Return [X, Y] of the center of cell containing provided text 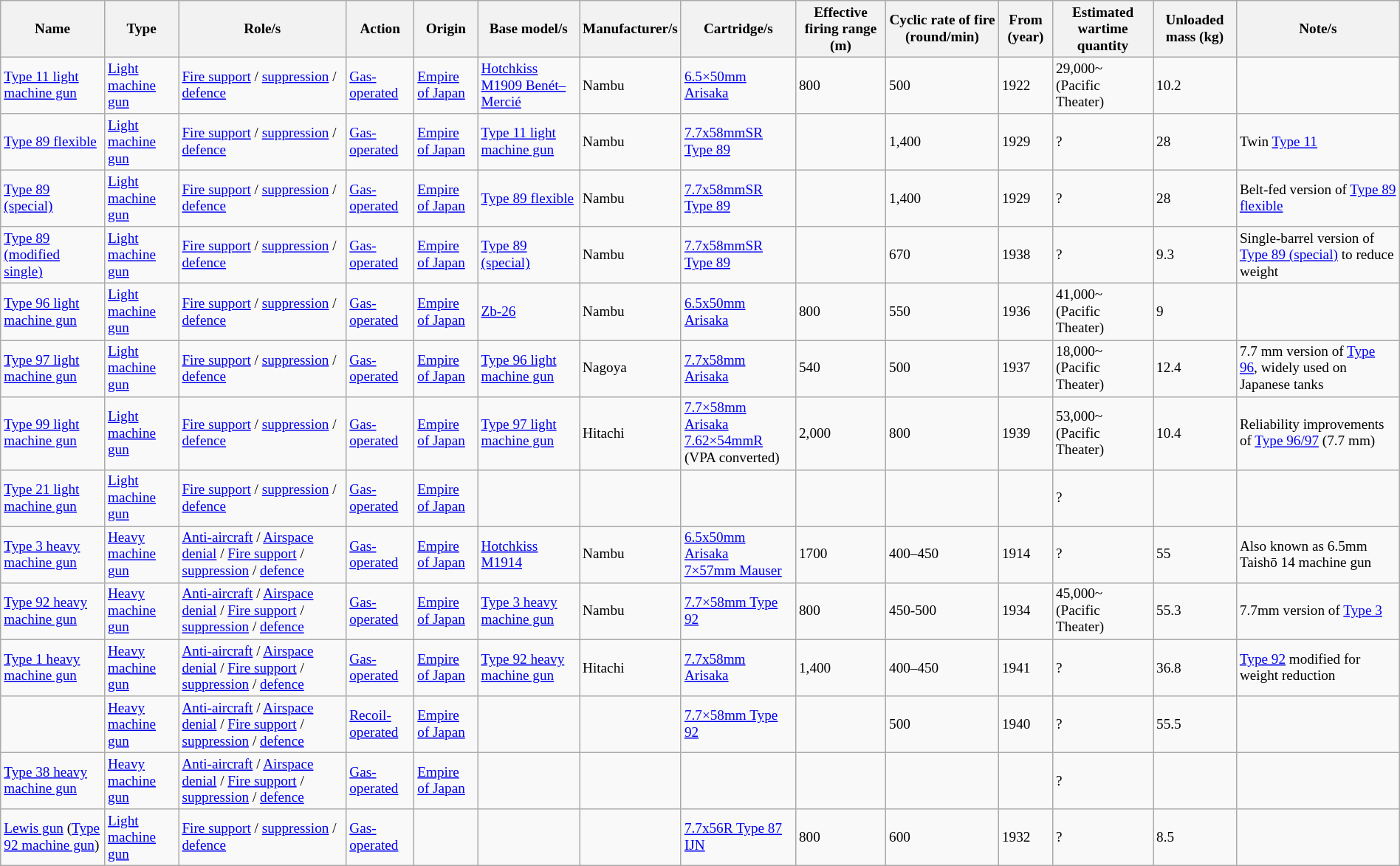
1938 [1025, 255]
Type 99 light machine gun [53, 433]
10.4 [1195, 433]
Recoil-operated [380, 725]
Reliability improvements of Type 96/97 (7.7 mm) [1317, 433]
Twin Type 11 [1317, 142]
Hotchkiss M1914 [529, 555]
2,000 [840, 433]
12.4 [1195, 368]
18,000~ (Pacific Theater) [1103, 368]
36.8 [1195, 667]
1700 [840, 555]
Nagoya [630, 368]
7.7×58mm Arisaka7.62×54mmR (VPA converted) [738, 433]
7.7mm version of Type 3 [1317, 611]
55 [1195, 555]
Also known as 6.5mm Taishō 14 machine gun [1317, 555]
6.5x50mm Arisaka [738, 312]
6.5x50mm Arisaka7×57mm Mauser [738, 555]
600 [942, 837]
7.7x56R Type 87 IJN [738, 837]
1936 [1025, 312]
Cyclic rate of fire (round/min) [942, 30]
Origin [446, 30]
Estimated wartime quantity [1103, 30]
45,000~ (Pacific Theater) [1103, 611]
55.3 [1195, 611]
1914 [1025, 555]
Type 92 modified for weight reduction [1317, 667]
Type 1 heavy machine gun [53, 667]
10.2 [1195, 86]
Lewis gun (Type 92 machine gun) [53, 837]
1922 [1025, 86]
Note/s [1317, 30]
6.5×50mm Arisaka [738, 86]
53,000~ (Pacific Theater) [1103, 433]
1932 [1025, 837]
41,000~ (Pacific Theater) [1103, 312]
8.5 [1195, 837]
1941 [1025, 667]
Manufacturer/s [630, 30]
Unloaded mass (kg) [1195, 30]
550 [942, 312]
1939 [1025, 433]
29,000~ (Pacific Theater) [1103, 86]
1937 [1025, 368]
Zb-26 [529, 312]
1934 [1025, 611]
Cartridge/s [738, 30]
450-500 [942, 611]
Type 89 (modified single) [53, 255]
55.5 [1195, 725]
From (year) [1025, 30]
Base model/s [529, 30]
Name [53, 30]
Action [380, 30]
Hotchkiss M1909 Benét–Mercié [529, 86]
540 [840, 368]
7.7 mm version of Type 96, widely used on Japanese tanks [1317, 368]
1940 [1025, 725]
Type 21 light machine gun [53, 498]
Belt-fed version of Type 89 flexible [1317, 198]
Effective firing range (m) [840, 30]
Type 38 heavy machine gun [53, 781]
670 [942, 255]
Type [141, 30]
Role/s [263, 30]
9.3 [1195, 255]
Single-barrel version of Type 89 (special) to reduce weight [1317, 255]
9 [1195, 312]
